Locate the cell with the specified text and output its [x, y] center coordinate. 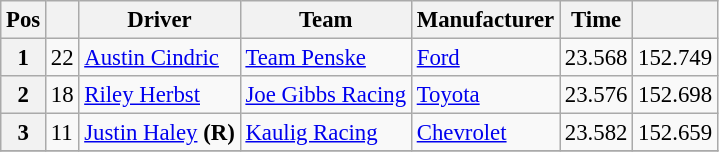
1 [24, 58]
23.582 [596, 133]
Time [596, 20]
152.659 [676, 133]
Ford [485, 58]
2 [24, 95]
Austin Cindric [160, 58]
23.568 [596, 58]
152.698 [676, 95]
Manufacturer [485, 20]
Driver [160, 20]
Riley Herbst [160, 95]
Joe Gibbs Racing [326, 95]
Chevrolet [485, 133]
Toyota [485, 95]
152.749 [676, 58]
Kaulig Racing [326, 133]
Justin Haley (R) [160, 133]
Pos [24, 20]
22 [62, 58]
11 [62, 133]
18 [62, 95]
23.576 [596, 95]
Team Penske [326, 58]
Team [326, 20]
3 [24, 133]
